Extract the [X, Y] coordinate from the center of the cell holding the provided text.  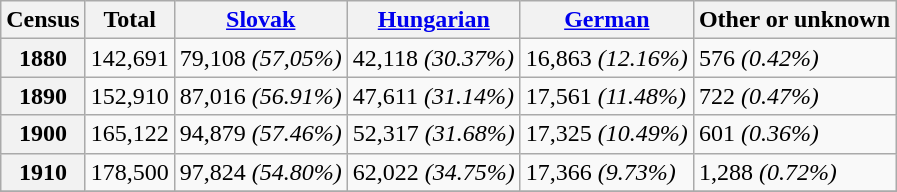
152,910 [130, 96]
16,863 (12.16%) [606, 58]
79,108 (57,05%) [260, 58]
87,016 (56.91%) [260, 96]
17,366 (9.73%) [606, 172]
601 (0.36%) [794, 134]
165,122 [130, 134]
German [606, 20]
94,879 (57.46%) [260, 134]
722 (0.47%) [794, 96]
1880 [43, 58]
Census [43, 20]
17,561 (11.48%) [606, 96]
52,317 (31.68%) [434, 134]
1,288 (0.72%) [794, 172]
17,325 (10.49%) [606, 134]
1910 [43, 172]
Hungarian [434, 20]
1900 [43, 134]
47,611 (31.14%) [434, 96]
62,022 (34.75%) [434, 172]
42,118 (30.37%) [434, 58]
1890 [43, 96]
Slovak [260, 20]
Other or unknown [794, 20]
576 (0.42%) [794, 58]
97,824 (54.80%) [260, 172]
Total [130, 20]
178,500 [130, 172]
142,691 [130, 58]
